Scan for the cell matching the given text and deliver its [x, y] coordinate at center. 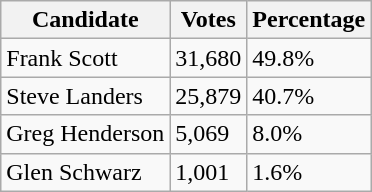
Frank Scott [86, 58]
Candidate [86, 20]
31,680 [208, 58]
40.7% [309, 96]
Percentage [309, 20]
1,001 [208, 172]
Glen Schwarz [86, 172]
8.0% [309, 134]
1.6% [309, 172]
Votes [208, 20]
49.8% [309, 58]
Greg Henderson [86, 134]
Steve Landers [86, 96]
25,879 [208, 96]
5,069 [208, 134]
